Find where the given text appears and provide that cell's center as (X, Y) coordinate. 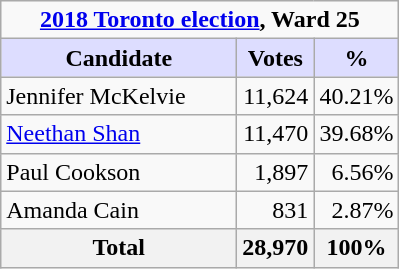
28,970 (276, 248)
831 (276, 210)
39.68% (356, 134)
Jennifer McKelvie (119, 96)
Neethan Shan (119, 134)
Paul Cookson (119, 172)
2.87% (356, 210)
11,624 (276, 96)
100% (356, 248)
Votes (276, 58)
6.56% (356, 172)
40.21% (356, 96)
Candidate (119, 58)
% (356, 58)
11,470 (276, 134)
1,897 (276, 172)
Amanda Cain (119, 210)
2018 Toronto election, Ward 25 (200, 20)
Total (119, 248)
